Locate the cell with the specified text and output its (X, Y) center coordinate. 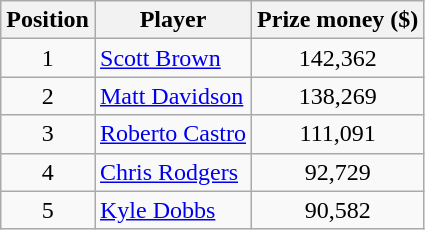
138,269 (338, 96)
Prize money ($) (338, 20)
1 (48, 58)
3 (48, 134)
Matt Davidson (172, 96)
92,729 (338, 172)
5 (48, 210)
4 (48, 172)
142,362 (338, 58)
2 (48, 96)
111,091 (338, 134)
Scott Brown (172, 58)
90,582 (338, 210)
Roberto Castro (172, 134)
Chris Rodgers (172, 172)
Position (48, 20)
Kyle Dobbs (172, 210)
Player (172, 20)
